Search for the cell housing the specified text and yield its (x, y) center coordinate. 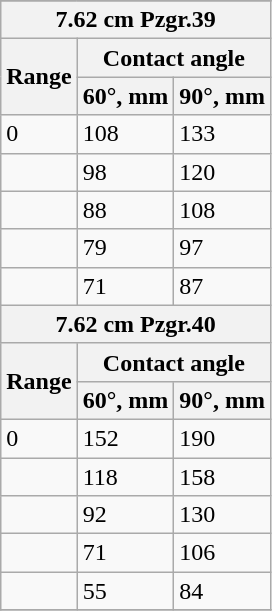
190 (222, 438)
55 (126, 591)
152 (126, 438)
92 (126, 515)
133 (222, 134)
158 (222, 477)
120 (222, 172)
84 (222, 591)
106 (222, 553)
7.62 cm Pzgr.40 (136, 324)
130 (222, 515)
88 (126, 210)
79 (126, 248)
118 (126, 477)
97 (222, 248)
7.62 cm Pzgr.39 (136, 20)
87 (222, 286)
98 (126, 172)
